Search for the cell housing the specified text and yield its [X, Y] center coordinate. 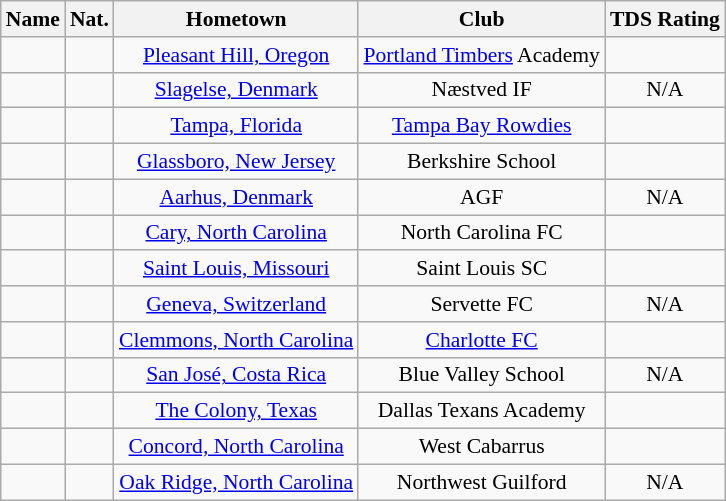
Næstved IF [481, 90]
Concord, North Carolina [236, 447]
Tampa Bay Rowdies [481, 126]
San José, Costa Rica [236, 375]
TDS Rating [665, 19]
Charlotte FC [481, 340]
Nat. [90, 19]
Cary, North Carolina [236, 233]
Geneva, Switzerland [236, 304]
AGF [481, 197]
Clemmons, North Carolina [236, 340]
Glassboro, New Jersey [236, 162]
Dallas Texans Academy [481, 411]
Name [33, 19]
Saint Louis, Missouri [236, 269]
Hometown [236, 19]
Aarhus, Denmark [236, 197]
Pleasant Hill, Oregon [236, 55]
Portland Timbers Academy [481, 55]
North Carolina FC [481, 233]
Oak Ridge, North Carolina [236, 482]
Slagelse, Denmark [236, 90]
Blue Valley School [481, 375]
Saint Louis SC [481, 269]
Berkshire School [481, 162]
Northwest Guilford [481, 482]
Tampa, Florida [236, 126]
West Cabarrus [481, 447]
Servette FC [481, 304]
The Colony, Texas [236, 411]
Club [481, 19]
